Provide the [x, y] coordinate of the cell's center where the given text is located.  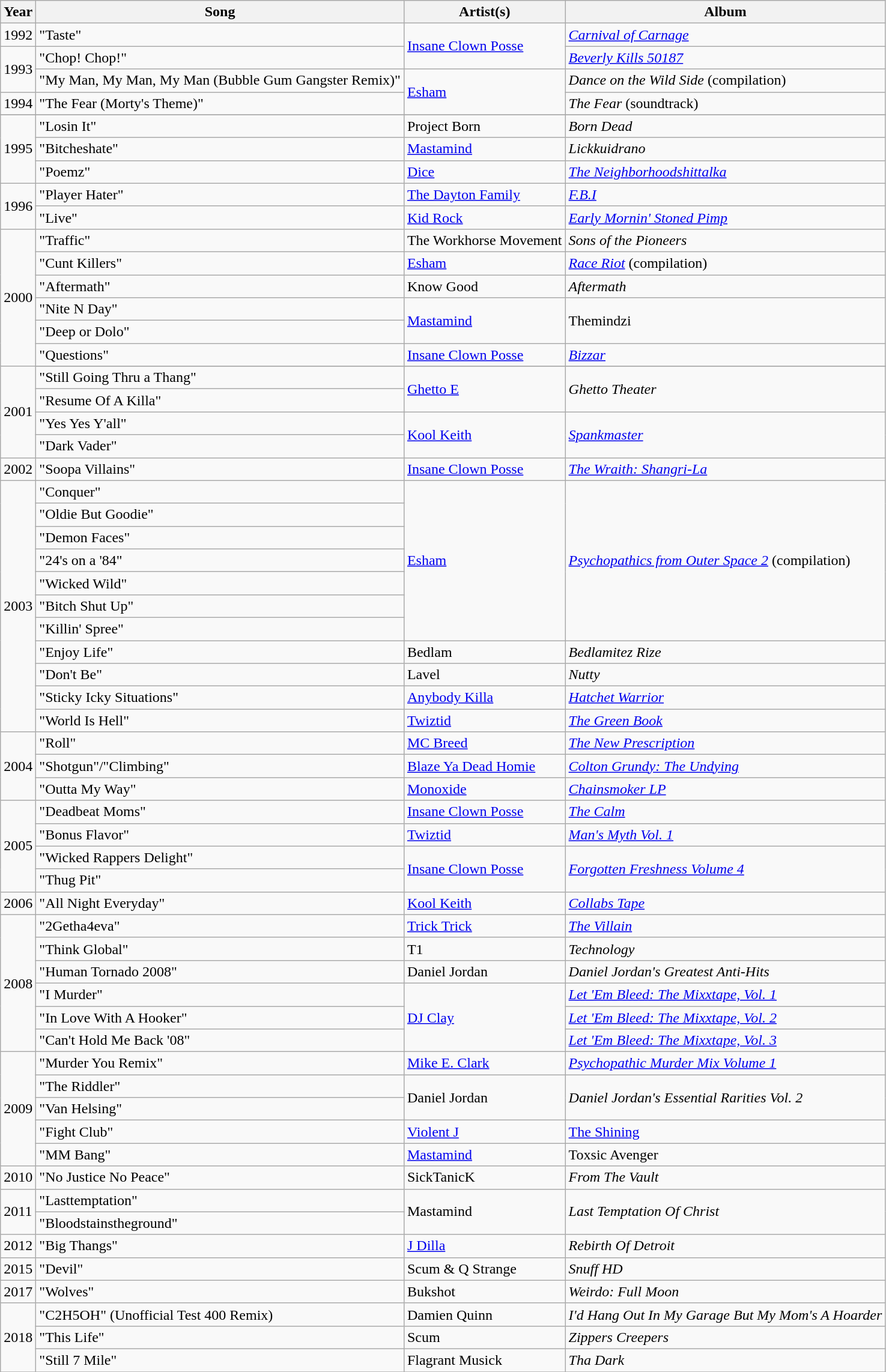
F.B.I [726, 195]
"Bonus Flavor" [220, 835]
"Think Global" [220, 949]
Damien Quinn [484, 1314]
"No Justice No Peace" [220, 1177]
Rebirth Of Detroit [726, 1246]
2011 [18, 1212]
Dance on the Wild Side (compilation) [726, 80]
"Live" [220, 217]
Anybody Killa [484, 698]
The Dayton Family [484, 195]
Monoxide [484, 789]
The Shining [726, 1132]
"Van Helsing" [220, 1109]
"C2H5OH" (Unofficial Test 400 Remix) [220, 1314]
"Lasttemptation" [220, 1200]
I'd Hang Out In My Garage But My Mom's A Hoarder [726, 1314]
Man's Myth Vol. 1 [726, 835]
Early Mornin' Stoned Pimp [726, 217]
The Villain [726, 926]
"Deadbeat Moms" [220, 812]
Born Dead [726, 126]
From The Vault [726, 1177]
"Roll" [220, 743]
Let 'Em Bleed: The Mixxtape, Vol. 2 [726, 1018]
Carnival of Carnage [726, 35]
Let 'Em Bleed: The Mixxtape, Vol. 3 [726, 1041]
Colton Grundy: The Undying [726, 766]
"Can't Hold Me Back '08" [220, 1041]
The New Prescription [726, 743]
Artist(s) [484, 12]
"Human Tornado 2008" [220, 972]
Dice [484, 172]
Nutty [726, 675]
Project Born [484, 126]
"Cunt Killers" [220, 263]
Spankmaster [726, 435]
2005 [18, 846]
"Still 7 Mile" [220, 1360]
"Big Thangs" [220, 1246]
Toxsic Avenger [726, 1155]
Technology [726, 949]
Forgotten Freshness Volume 4 [726, 869]
Blaze Ya Dead Homie [484, 766]
Aftermath [726, 286]
"Chop! Chop!" [220, 58]
Let 'Em Bleed: The Mixxtape, Vol. 1 [726, 994]
"Oldie But Goodie" [220, 515]
"The Fear (Morty's Theme)" [220, 103]
1992 [18, 35]
"Still Going Thru a Thang" [220, 378]
2002 [18, 469]
Psychopathics from Outer Space 2 (compilation) [726, 560]
Tha Dark [726, 1360]
"Killin' Spree" [220, 629]
"Bitch Shut Up" [220, 606]
2012 [18, 1246]
Know Good [484, 286]
Themindzi [726, 321]
Flagrant Musick [484, 1360]
"World Is Hell" [220, 721]
"Nite N Day" [220, 309]
Sons of the Pioneers [726, 240]
"Resume Of A Killa" [220, 400]
Hatchet Warrior [726, 698]
Lavel [484, 675]
1996 [18, 206]
2018 [18, 1337]
Mike E. Clark [484, 1063]
MC Breed [484, 743]
"Thug Pit" [220, 880]
"I Murder" [220, 994]
"In Love With A Hooker" [220, 1018]
The Wraith: Shangri-La [726, 469]
Song [220, 12]
"Yes Yes Y'all" [220, 423]
2008 [18, 983]
2004 [18, 766]
"Traffic" [220, 240]
"Bloodstainstheground" [220, 1223]
"Soopa Villains" [220, 469]
"Conquer" [220, 492]
The Neighborhoodshittalka [726, 172]
"This Life" [220, 1337]
"Fight Club" [220, 1132]
"Taste" [220, 35]
"Shotgun"/"Climbing" [220, 766]
Bedlamitez Rize [726, 651]
Ghetto Theater [726, 389]
2015 [18, 1269]
J Dilla [484, 1246]
"Sticky Icky Situations" [220, 698]
The Workhorse Movement [484, 240]
Scum [484, 1337]
"The Riddler" [220, 1086]
Psychopathic Murder Mix Volume 1 [726, 1063]
2006 [18, 903]
1995 [18, 149]
"Wolves" [220, 1292]
The Fear (soundtrack) [726, 103]
The Calm [726, 812]
1993 [18, 69]
Kid Rock [484, 217]
"Questions" [220, 355]
DJ Clay [484, 1017]
"Don't Be" [220, 675]
Trick Trick [484, 926]
Beverly Kills 50187 [726, 58]
"My Man, My Man, My Man (Bubble Gum Gangster Remix)" [220, 80]
Bizzar [726, 355]
Bedlam [484, 651]
Scum & Q Strange [484, 1269]
T1 [484, 949]
"Dark Vader" [220, 446]
SickTanicK [484, 1177]
Race Riot (compilation) [726, 263]
"Wicked Rappers Delight" [220, 857]
2001 [18, 412]
"Losin It" [220, 126]
Snuff HD [726, 1269]
"Murder You Remix" [220, 1063]
The Green Book [726, 721]
"Aftermath" [220, 286]
Collabs Tape [726, 903]
Violent J [484, 1132]
1994 [18, 103]
Lickkuidrano [726, 149]
"Poemz" [220, 172]
Daniel Jordan's Essential Rarities Vol. 2 [726, 1098]
"MM Bang" [220, 1155]
2000 [18, 297]
2003 [18, 606]
Year [18, 12]
Last Temptation Of Christ [726, 1212]
"24's on a '84" [220, 560]
"Deep or Dolo" [220, 332]
Ghetto E [484, 389]
Chainsmoker LP [726, 789]
Daniel Jordan's Greatest Anti-Hits [726, 972]
"Outta My Way" [220, 789]
2009 [18, 1109]
"Demon Faces" [220, 537]
"Bitcheshate" [220, 149]
"Wicked Wild" [220, 583]
Album [726, 12]
"Player Hater" [220, 195]
"Devil" [220, 1269]
"Enjoy Life" [220, 651]
Weirdo: Full Moon [726, 1292]
2017 [18, 1292]
"2Getha4eva" [220, 926]
"All Night Everyday" [220, 903]
2010 [18, 1177]
Bukshot [484, 1292]
Zippers Creepers [726, 1337]
